Detect which cell encompasses the target text, then output its (x, y) center coordinate. 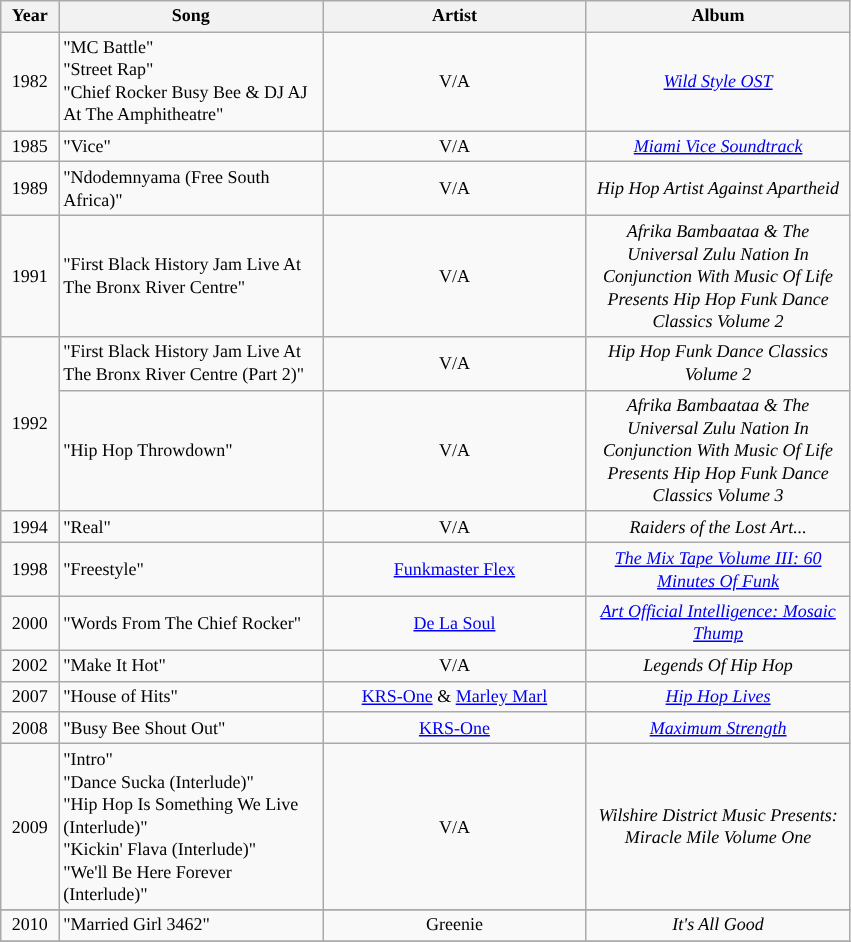
"House of Hits" (191, 696)
Album (718, 16)
"Make It Hot" (191, 666)
1982 (30, 82)
1991 (30, 276)
Year (30, 16)
Greenie (455, 926)
1992 (30, 424)
"Words From The Chief Rocker" (191, 623)
1989 (30, 189)
1994 (30, 526)
2009 (30, 826)
Hip Hop Artist Against Apartheid (718, 189)
"First Black History Jam Live At The Bronx River Centre" (191, 276)
Funkmaster Flex (455, 570)
"Ndodemnyama (Free South Africa)" (191, 189)
"Intro" "Dance Sucka (Interlude)" "Hip Hop Is Something We Live (Interlude)" "Kickin' Flava (Interlude)" "We'll Be Here Forever (Interlude)" (191, 826)
2000 (30, 623)
The Mix Tape Volume III: 60 Minutes Of Funk (718, 570)
"MC Battle" "Street Rap" "Chief Rocker Busy Bee & DJ AJ At The Amphitheatre" (191, 82)
It's All Good (718, 926)
KRS-One (455, 728)
Wild Style OST (718, 82)
"Freestyle" (191, 570)
"First Black History Jam Live At The Bronx River Centre (Part 2)" (191, 364)
Wilshire District Music Presents: Miracle Mile Volume One (718, 826)
Raiders of the Lost Art... (718, 526)
"Real" (191, 526)
2010 (30, 926)
Miami Vice Soundtrack (718, 146)
"Vice" (191, 146)
Art Official Intelligence: Mosaic Thump (718, 623)
2008 (30, 728)
Song (191, 16)
"Married Girl 3462" (191, 926)
De La Soul (455, 623)
Legends Of Hip Hop (718, 666)
2002 (30, 666)
1998 (30, 570)
KRS-One & Marley Marl (455, 696)
Hip Hop Funk Dance Classics Volume 2 (718, 364)
2007 (30, 696)
Hip Hop Lives (718, 696)
"Hip Hop Throwdown" (191, 450)
Afrika Bambaataa & The Universal Zulu Nation In Conjunction With Music Of Life Presents Hip Hop Funk Dance Classics Volume 3 (718, 450)
Afrika Bambaataa & The Universal Zulu Nation In Conjunction With Music Of Life Presents Hip Hop Funk Dance Classics Volume 2 (718, 276)
Maximum Strength (718, 728)
1985 (30, 146)
"Busy Bee Shout Out" (191, 728)
Artist (455, 16)
